Identify which cell holds the provided text, then report its [X, Y] central coordinate. 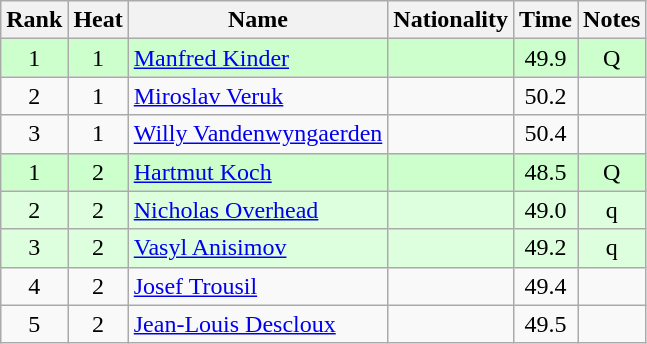
49.4 [546, 286]
Nationality [451, 20]
49.5 [546, 324]
Vasyl Anisimov [258, 248]
Notes [612, 20]
49.9 [546, 58]
4 [34, 286]
50.2 [546, 96]
Miroslav Veruk [258, 96]
Hartmut Koch [258, 172]
Nicholas Overhead [258, 210]
49.2 [546, 248]
48.5 [546, 172]
Manfred Kinder [258, 58]
Willy Vandenwyngaerden [258, 134]
Rank [34, 20]
Jean-Louis Descloux [258, 324]
Name [258, 20]
Time [546, 20]
5 [34, 324]
Josef Trousil [258, 286]
50.4 [546, 134]
49.0 [546, 210]
Heat [98, 20]
